Provide the (x, y) coordinate of the cell's center where the given text is located.  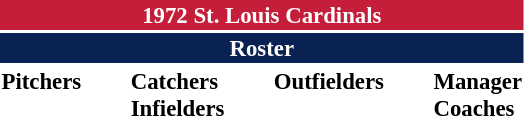
Roster (262, 48)
1972 St. Louis Cardinals (262, 15)
